From the cell containing the given text, extract its center point as [x, y] coordinate. 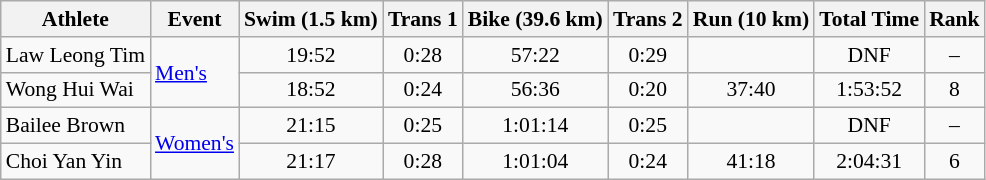
Rank [954, 19]
37:40 [751, 90]
2:04:31 [869, 162]
56:36 [536, 90]
19:52 [311, 55]
Run (10 km) [751, 19]
Trans 1 [423, 19]
0:29 [648, 55]
Men's [194, 72]
Swim (1.5 km) [311, 19]
21:17 [311, 162]
57:22 [536, 55]
1:53:52 [869, 90]
Event [194, 19]
21:15 [311, 126]
1:01:14 [536, 126]
1:01:04 [536, 162]
0:20 [648, 90]
Women's [194, 144]
Bailee Brown [76, 126]
41:18 [751, 162]
Choi Yan Yin [76, 162]
Law Leong Tim [76, 55]
Trans 2 [648, 19]
18:52 [311, 90]
Athlete [76, 19]
8 [954, 90]
Bike (39.6 km) [536, 19]
6 [954, 162]
Total Time [869, 19]
Wong Hui Wai [76, 90]
